Capture the cell that displays the provided text and extract its [x, y] central coordinate. 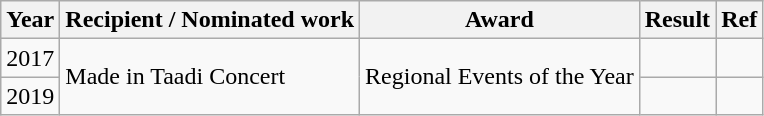
Regional Events of the Year [500, 77]
Year [30, 20]
2017 [30, 58]
Ref [740, 20]
Award [500, 20]
Recipient / Nominated work [210, 20]
Made in Taadi Concert [210, 77]
2019 [30, 96]
Result [677, 20]
